Return the (x, y) coordinate for the center point of the cell that contains the specified text.  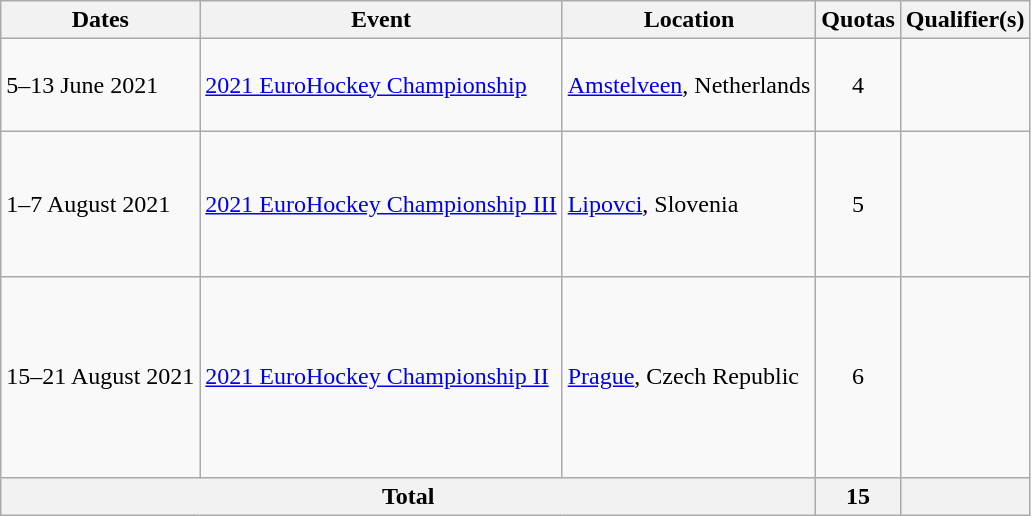
15–21 August 2021 (100, 377)
Amstelveen, Netherlands (689, 85)
Prague, Czech Republic (689, 377)
Qualifier(s) (965, 20)
2021 EuroHockey Championship II (381, 377)
15 (858, 496)
5 (858, 204)
Location (689, 20)
4 (858, 85)
Dates (100, 20)
Lipovci, Slovenia (689, 204)
Quotas (858, 20)
6 (858, 377)
Event (381, 20)
2021 EuroHockey Championship (381, 85)
2021 EuroHockey Championship III (381, 204)
5–13 June 2021 (100, 85)
1–7 August 2021 (100, 204)
Total (408, 496)
